Search for the cell housing the specified text and yield its [x, y] center coordinate. 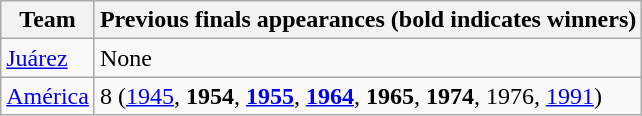
Previous finals appearances (bold indicates winners) [368, 20]
8 (1945, 1954, 1955, 1964, 1965, 1974, 1976, 1991) [368, 96]
Team [48, 20]
Juárez [48, 58]
América [48, 96]
None [368, 58]
